Provide the (X, Y) coordinate of the cell's center where the given text is located.  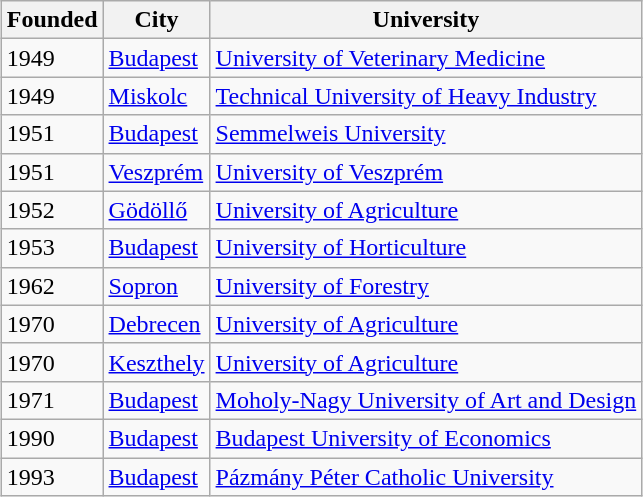
Budapest University of Economics (426, 438)
1962 (52, 286)
University (426, 20)
Moholy-Nagy University of Art and Design (426, 400)
Veszprém (156, 172)
Debrecen (156, 324)
Pázmány Péter Catholic University (426, 477)
Founded (52, 20)
Sopron (156, 286)
University of Veszprém (426, 172)
1990 (52, 438)
Miskolc (156, 96)
1993 (52, 477)
University of Horticulture (426, 248)
1952 (52, 210)
University of Forestry (426, 286)
1953 (52, 248)
Gödöllő (156, 210)
1971 (52, 400)
Semmelweis University (426, 134)
University of Veterinary Medicine (426, 58)
Keszthely (156, 362)
City (156, 20)
Technical University of Heavy Industry (426, 96)
